Identify which cell holds the provided text, then report its [X, Y] central coordinate. 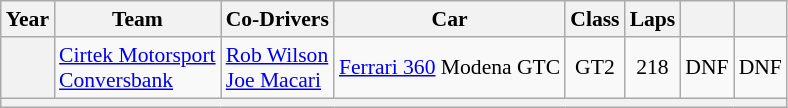
Ferrari 360 Modena GTC [450, 68]
Co-Drivers [278, 19]
Class [594, 19]
218 [653, 68]
Car [450, 19]
GT2 [594, 68]
Rob Wilson Joe Macari [278, 68]
Laps [653, 19]
Cirtek Motorsport Conversbank [138, 68]
Year [28, 19]
Team [138, 19]
